Identify which cell holds the provided text, then report its [x, y] central coordinate. 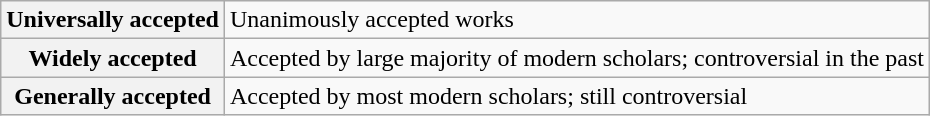
Unanimously accepted works [576, 20]
Accepted by most modern scholars; still controversial [576, 96]
Accepted by large majority of modern scholars; controversial in the past [576, 58]
Universally accepted [113, 20]
Widely accepted [113, 58]
Generally accepted [113, 96]
